Search for the cell housing the specified text and yield its (X, Y) center coordinate. 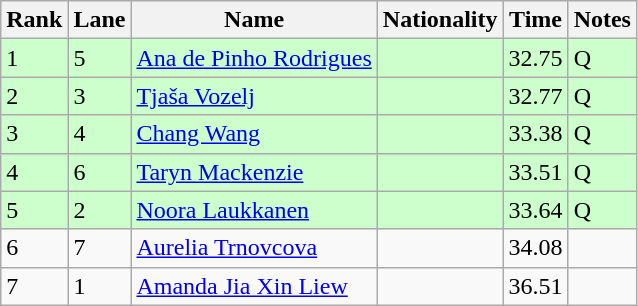
32.77 (536, 96)
34.08 (536, 248)
Name (254, 20)
33.38 (536, 134)
33.51 (536, 172)
Chang Wang (254, 134)
Amanda Jia Xin Liew (254, 286)
Nationality (440, 20)
Rank (34, 20)
33.64 (536, 210)
Notes (602, 20)
Tjaša Vozelj (254, 96)
Time (536, 20)
Lane (100, 20)
Noora Laukkanen (254, 210)
32.75 (536, 58)
36.51 (536, 286)
Aurelia Trnovcova (254, 248)
Taryn Mackenzie (254, 172)
Ana de Pinho Rodrigues (254, 58)
